Capture the cell that displays the provided text and extract its (X, Y) central coordinate. 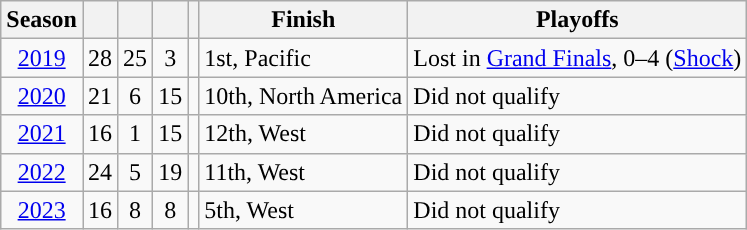
12th, West (304, 134)
5th, West (304, 210)
Season (42, 20)
11th, West (304, 172)
10th, North America (304, 96)
2023 (42, 210)
1st, Pacific (304, 58)
Finish (304, 20)
24 (100, 172)
28 (100, 58)
5 (136, 172)
Lost in Grand Finals, 0–4 (Shock) (578, 58)
6 (136, 96)
2020 (42, 96)
3 (170, 58)
2022 (42, 172)
19 (170, 172)
2021 (42, 134)
2019 (42, 58)
1 (136, 134)
Playoffs (578, 20)
21 (100, 96)
25 (136, 58)
